Find where the given text appears and provide that cell's center as [X, Y] coordinate. 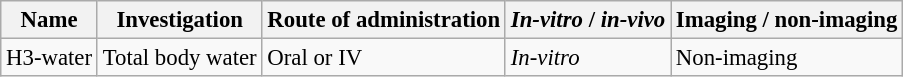
Oral or IV [384, 58]
Name [50, 20]
Route of administration [384, 20]
Non-imaging [787, 58]
Total body water [180, 58]
Imaging / non-imaging [787, 20]
Investigation [180, 20]
In-vitro [588, 58]
In-vitro / in-vivo [588, 20]
H3-water [50, 58]
